Scan for the cell matching the given text and deliver its (x, y) coordinate at center. 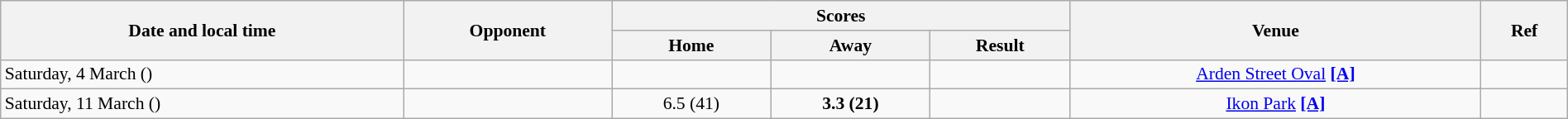
Arden Street Oval [A] (1275, 74)
Home (691, 45)
6.5 (41) (691, 104)
Ref (1524, 30)
Scores (841, 16)
Saturday, 4 March () (202, 74)
3.3 (21) (850, 104)
Date and local time (202, 30)
Away (850, 45)
Saturday, 11 March () (202, 104)
Venue (1275, 30)
Opponent (508, 30)
Ikon Park [A] (1275, 104)
Result (1001, 45)
